From the cell containing the given text, extract its center point as (x, y) coordinate. 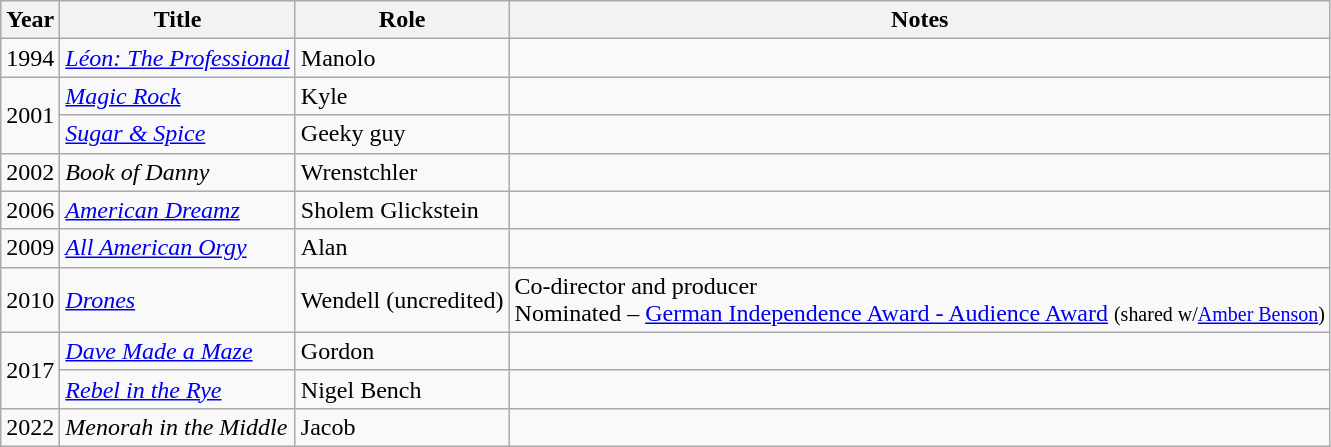
Geeky guy (402, 134)
2001 (30, 115)
Gordon (402, 351)
1994 (30, 58)
Role (402, 20)
2002 (30, 172)
Alan (402, 248)
Kyle (402, 96)
Notes (920, 20)
2006 (30, 210)
Sugar & Spice (178, 134)
Sholem Glickstein (402, 210)
Dave Made a Maze (178, 351)
Wendell (uncredited) (402, 300)
Léon: The Professional (178, 58)
American Dreamz (178, 210)
All American Orgy (178, 248)
Menorah in the Middle (178, 427)
Book of Danny (178, 172)
Title (178, 20)
Co-director and producerNominated – German Independence Award - Audience Award (shared w/Amber Benson) (920, 300)
2010 (30, 300)
Wrenstchler (402, 172)
Magic Rock (178, 96)
Drones (178, 300)
Nigel Bench (402, 389)
Manolo (402, 58)
Rebel in the Rye (178, 389)
2017 (30, 370)
Year (30, 20)
Jacob (402, 427)
2009 (30, 248)
2022 (30, 427)
